Provide the [x, y] coordinate of the cell's center where the given text is located.  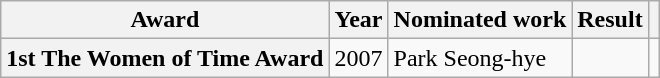
Nominated work [480, 20]
Award [165, 20]
Result [610, 20]
1st The Women of Time Award [165, 58]
Park Seong-hye [480, 58]
2007 [358, 58]
Year [358, 20]
